Search for the cell housing the specified text and yield its [x, y] center coordinate. 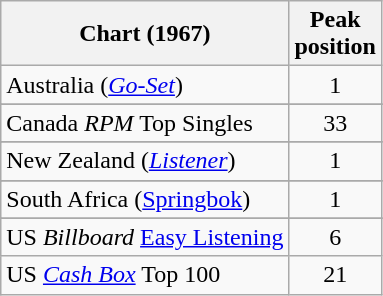
New Zealand (Listener) [145, 161]
6 [335, 237]
21 [335, 275]
Peakposition [335, 34]
Chart (1967) [145, 34]
33 [335, 123]
Canada RPM Top Singles [145, 123]
Australia (Go-Set) [145, 85]
US Billboard Easy Listening [145, 237]
South Africa (Springbok) [145, 199]
US Cash Box Top 100 [145, 275]
